Capture the cell that displays the provided text and extract its [x, y] central coordinate. 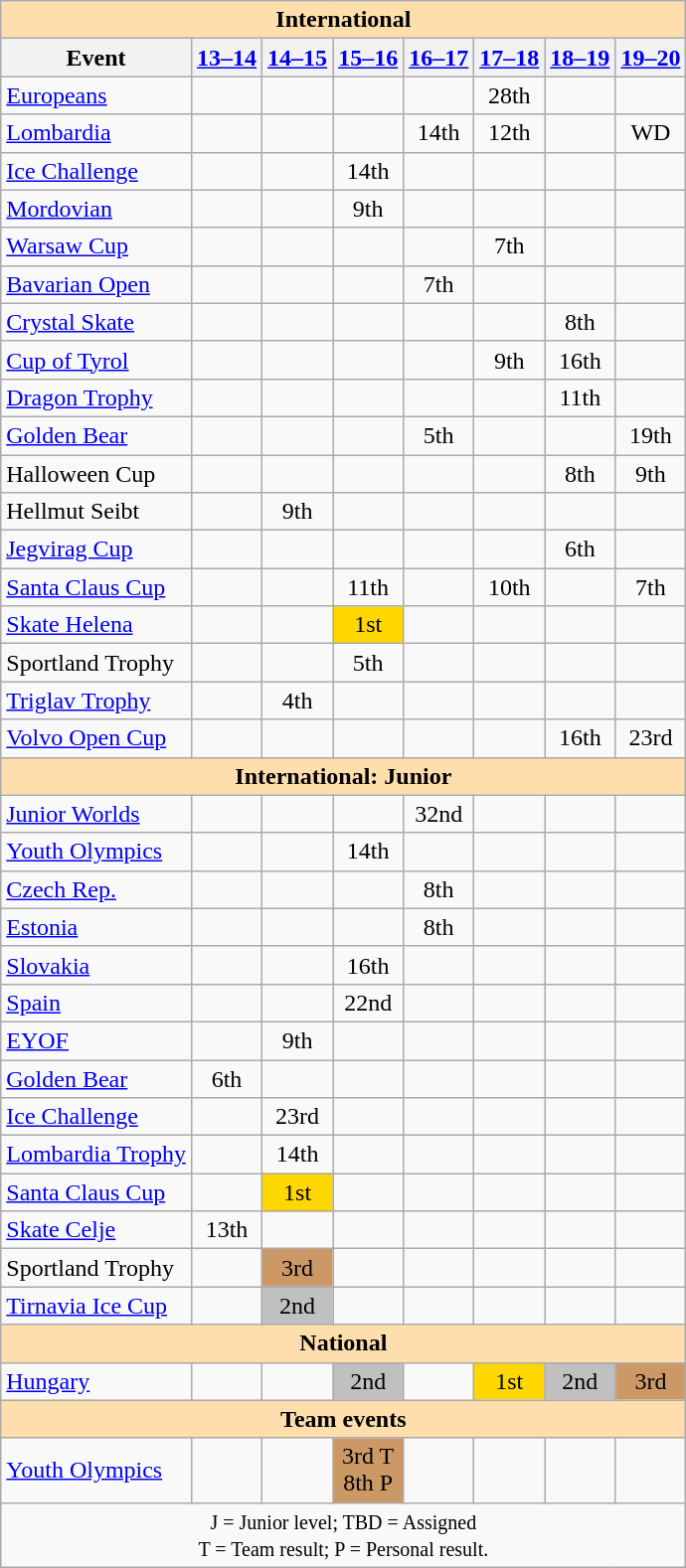
Crystal Skate [96, 322]
Slovakia [96, 965]
Czech Rep. [96, 889]
Skate Celje [96, 1230]
Tirnavia Ice Cup [96, 1306]
Cup of Tyrol [96, 360]
Hungary [96, 1381]
Estonia [96, 927]
National [344, 1343]
Spain [96, 1003]
17–18 [509, 58]
Halloween Cup [96, 474]
19–20 [650, 58]
Warsaw Cup [96, 246]
14–15 [298, 58]
19th [650, 435]
Team events [344, 1419]
18–19 [581, 58]
Lombardia [96, 133]
Triglav Trophy [96, 701]
13–14 [227, 58]
EYOF [96, 1040]
16–17 [439, 58]
WD [650, 133]
13th [227, 1230]
10th [509, 587]
Skate Helena [96, 625]
12th [509, 133]
Lombardia Trophy [96, 1155]
Jegvirag Cup [96, 549]
Event [96, 58]
15–16 [368, 58]
Volvo Open Cup [96, 738]
Europeans [96, 95]
4th [298, 701]
Dragon Trophy [96, 397]
Junior Worlds [96, 814]
J = Junior level; TBD = Assigned T = Team result; P = Personal result. [344, 1534]
Bavarian Open [96, 284]
32nd [439, 814]
Mordovian [96, 209]
3rd T 8th P [368, 1471]
International [344, 20]
Hellmut Seibt [96, 512]
22nd [368, 1003]
International: Junior [344, 776]
28th [509, 95]
